Provide the [x, y] coordinate of the cell's center where the given text is located.  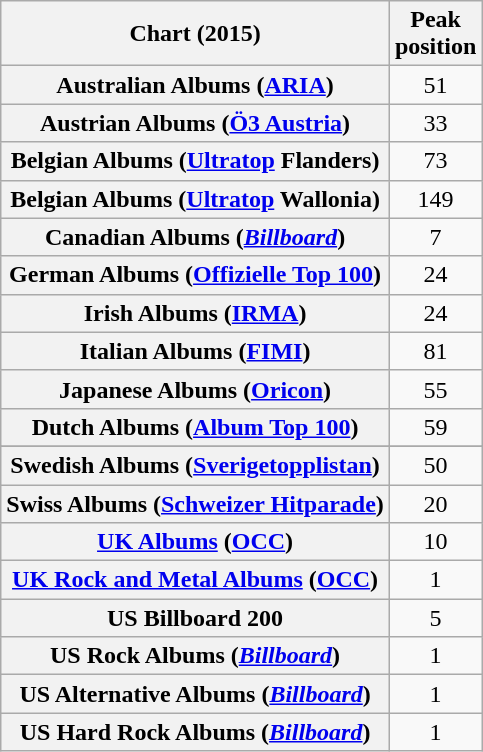
German Albums (Offizielle Top 100) [196, 275]
Australian Albums (ARIA) [196, 85]
Swiss Albums (Schweizer Hitparade) [196, 503]
Belgian Albums (Ultratop Wallonia) [196, 199]
10 [435, 542]
81 [435, 351]
Peakposition [435, 34]
7 [435, 237]
UK Albums (OCC) [196, 542]
Italian Albums (FIMI) [196, 351]
US Alternative Albums (Billboard) [196, 694]
51 [435, 85]
59 [435, 427]
Swedish Albums (Sverigetopplistan) [196, 465]
US Billboard 200 [196, 618]
US Rock Albums (Billboard) [196, 656]
UK Rock and Metal Albums (OCC) [196, 580]
55 [435, 389]
5 [435, 618]
Japanese Albums (Oricon) [196, 389]
50 [435, 465]
Chart (2015) [196, 34]
33 [435, 123]
US Hard Rock Albums (Billboard) [196, 732]
Belgian Albums (Ultratop Flanders) [196, 161]
Dutch Albums (Album Top 100) [196, 427]
149 [435, 199]
73 [435, 161]
Irish Albums (IRMA) [196, 313]
Austrian Albums (Ö3 Austria) [196, 123]
20 [435, 503]
Canadian Albums (Billboard) [196, 237]
